Scan for the cell matching the given text and deliver its (X, Y) coordinate at center. 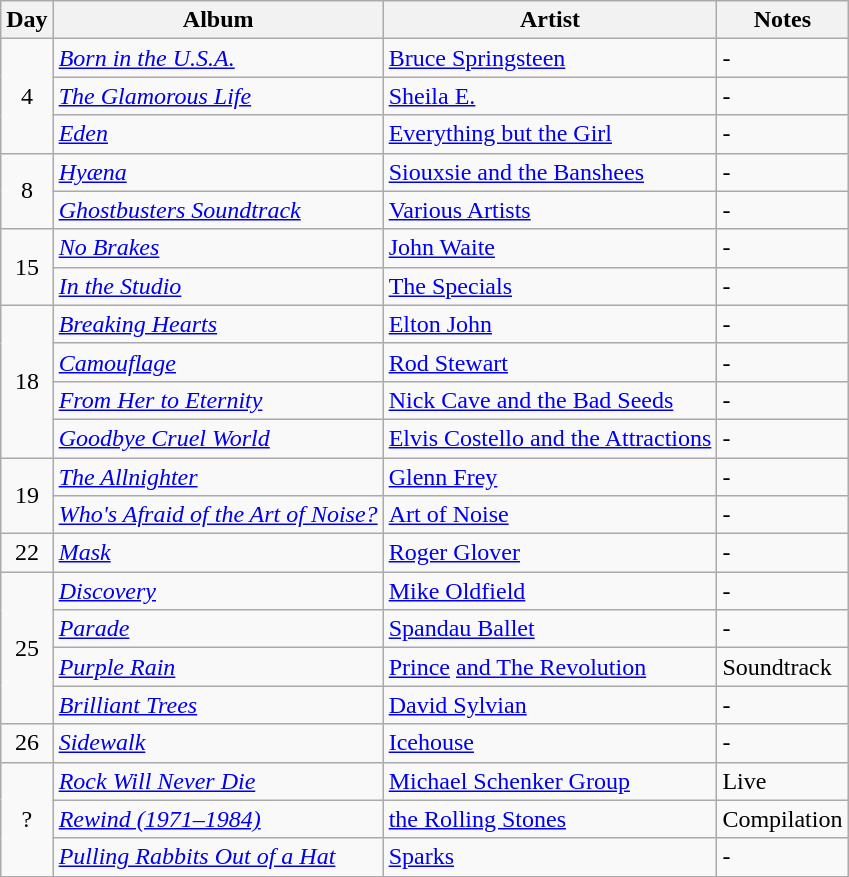
From Her to Eternity (218, 400)
Various Artists (550, 210)
Eden (218, 134)
Parade (218, 629)
Brilliant Trees (218, 705)
8 (27, 191)
Purple Rain (218, 667)
18 (27, 381)
Rewind (1971–1984) (218, 819)
Mike Oldfield (550, 591)
Sheila E. (550, 96)
Elton John (550, 324)
Art of Noise (550, 515)
Mask (218, 553)
4 (27, 96)
Glenn Frey (550, 477)
Sidewalk (218, 743)
Nick Cave and the Bad Seeds (550, 400)
26 (27, 743)
Born in the U.S.A. (218, 58)
Breaking Hearts (218, 324)
Elvis Costello and the Attractions (550, 438)
Everything but the Girl (550, 134)
? (27, 819)
15 (27, 267)
In the Studio (218, 286)
Spandau Ballet (550, 629)
25 (27, 648)
Live (782, 781)
Michael Schenker Group (550, 781)
Pulling Rabbits Out of a Hat (218, 857)
Artist (550, 20)
Bruce Springsteen (550, 58)
Hyæna (218, 172)
Who's Afraid of the Art of Noise? (218, 515)
Goodbye Cruel World (218, 438)
Siouxsie and the Banshees (550, 172)
19 (27, 496)
The Allnighter (218, 477)
Album (218, 20)
The Glamorous Life (218, 96)
Roger Glover (550, 553)
Soundtrack (782, 667)
The Specials (550, 286)
Sparks (550, 857)
Camouflage (218, 362)
David Sylvian (550, 705)
Icehouse (550, 743)
Rock Will Never Die (218, 781)
Discovery (218, 591)
22 (27, 553)
No Brakes (218, 248)
the Rolling Stones (550, 819)
John Waite (550, 248)
Rod Stewart (550, 362)
Prince and The Revolution (550, 667)
Day (27, 20)
Ghostbusters Soundtrack (218, 210)
Notes (782, 20)
Compilation (782, 819)
